Return (X, Y) of the center of cell containing provided text 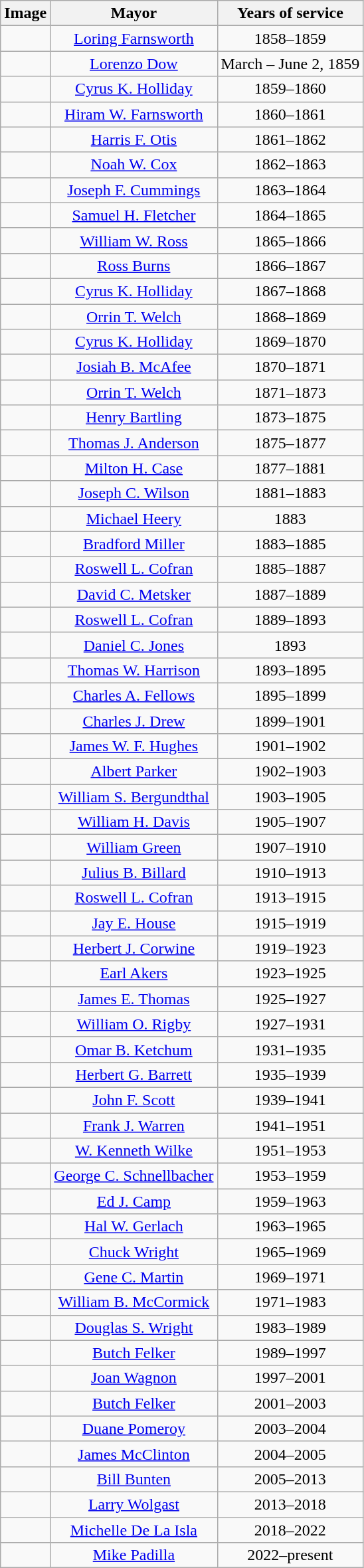
1983–1989 (290, 1328)
1903–1905 (290, 797)
Jay E. House (134, 923)
1941–1951 (290, 1126)
1965–1969 (290, 1252)
1887–1889 (290, 594)
James W. F. Hughes (134, 746)
W. Kenneth Wilke (134, 1151)
1865–1866 (290, 240)
1931–1935 (290, 1049)
1859–1860 (290, 89)
1877–1881 (290, 468)
Milton H. Case (134, 468)
1885–1887 (290, 569)
1997–2001 (290, 1378)
2022–present (290, 1555)
Douglas S. Wright (134, 1328)
Julius B. Billard (134, 873)
Joan Wagnon (134, 1378)
1864–1865 (290, 215)
1883–1885 (290, 544)
William O. Rigby (134, 1024)
Michelle De La Isla (134, 1529)
Larry Wolgast (134, 1504)
Thomas W. Harrison (134, 670)
2013–2018 (290, 1504)
John F. Scott (134, 1100)
Lorenzo Dow (134, 64)
1953–1959 (290, 1176)
William Green (134, 847)
1869–1870 (290, 342)
George C. Schnellbacher (134, 1176)
1910–1913 (290, 873)
1868–1869 (290, 317)
1858–1859 (290, 39)
William W. Ross (134, 240)
1860–1861 (290, 114)
1866–1867 (290, 266)
David C. Metsker (134, 594)
James E. Thomas (134, 999)
William B. McCormick (134, 1302)
Gene C. Martin (134, 1277)
1913–1915 (290, 898)
1935–1939 (290, 1075)
Thomas J. Anderson (134, 443)
1875–1877 (290, 443)
1893–1895 (290, 670)
1863–1864 (290, 190)
1871–1873 (290, 392)
1907–1910 (290, 847)
Joseph C. Wilson (134, 493)
1951–1953 (290, 1151)
1862–1863 (290, 165)
1989–1997 (290, 1353)
Years of service (290, 13)
James McClinton (134, 1454)
Frank J. Warren (134, 1126)
Mike Padilla (134, 1555)
1889–1893 (290, 620)
Noah W. Cox (134, 165)
Earl Akers (134, 974)
Herbert G. Barrett (134, 1075)
Chuck Wright (134, 1252)
1923–1925 (290, 974)
2001–2003 (290, 1403)
1893 (290, 645)
Joseph F. Cummings (134, 190)
Charles J. Drew (134, 721)
Albert Parker (134, 772)
Harris F. Otis (134, 139)
Charles A. Fellows (134, 695)
1971–1983 (290, 1302)
1902–1903 (290, 772)
Herbert J. Corwine (134, 948)
Image (25, 13)
2018–2022 (290, 1529)
1881–1883 (290, 493)
Samuel H. Fletcher (134, 215)
1905–1907 (290, 822)
March – June 2, 1859 (290, 64)
1870–1871 (290, 367)
1899–1901 (290, 721)
2005–2013 (290, 1479)
1919–1923 (290, 948)
Loring Farnsworth (134, 39)
Bill Bunten (134, 1479)
2003–2004 (290, 1429)
1901–1902 (290, 746)
William S. Bergundthal (134, 797)
Hiram W. Farnsworth (134, 114)
1895–1899 (290, 695)
Duane Pomeroy (134, 1429)
1861–1862 (290, 139)
1883 (290, 519)
1867–1868 (290, 291)
Michael Heery (134, 519)
William H. Davis (134, 822)
1963–1965 (290, 1227)
Hal W. Gerlach (134, 1227)
1927–1931 (290, 1024)
1939–1941 (290, 1100)
1925–1927 (290, 999)
2004–2005 (290, 1454)
Mayor (134, 13)
1969–1971 (290, 1277)
Bradford Miller (134, 544)
1915–1919 (290, 923)
Daniel C. Jones (134, 645)
1873–1875 (290, 418)
Josiah B. McAfee (134, 367)
1959–1963 (290, 1201)
Ed J. Camp (134, 1201)
Ross Burns (134, 266)
Henry Bartling (134, 418)
Omar B. Ketchum (134, 1049)
